Return the [x, y] coordinate for the center point of the cell that contains the specified text.  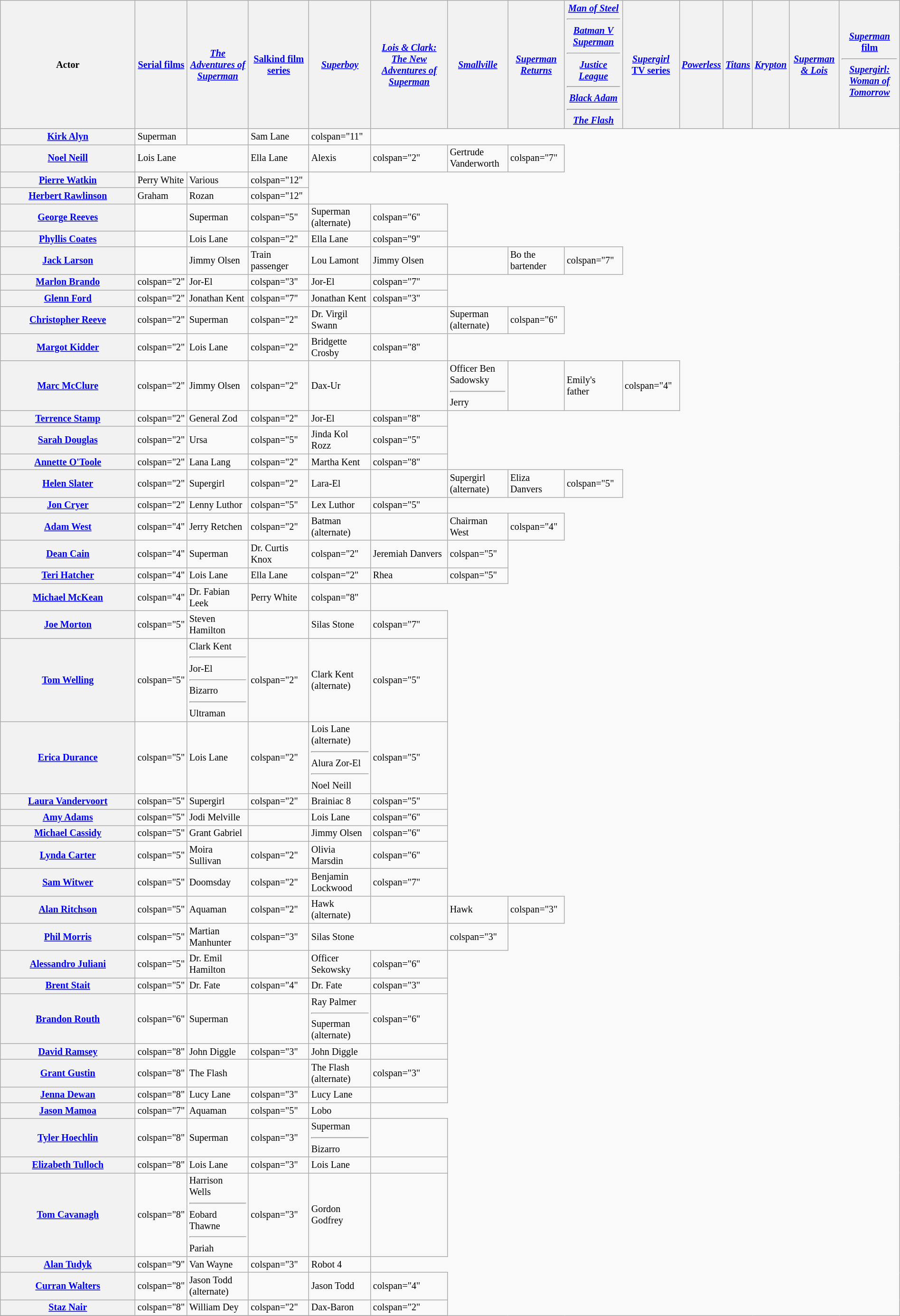
Serial films [161, 65]
Lex Luthor [340, 506]
Bo the bartender [536, 261]
Tyler Hoechlin [68, 1138]
Noel Neill [68, 159]
Ray PalmerSuperman (alternate) [340, 1019]
Martian Manhunter [217, 937]
Joe Morton [68, 625]
Jack Larson [68, 261]
Dr. Fabian Leek [217, 598]
Rhea [409, 576]
Batman (alternate) [340, 527]
Glenn Ford [68, 299]
Gertrude Vanderworth [478, 159]
Jon Cryer [68, 506]
Lenny Luthor [217, 506]
Man of SteelBatman V SupermanJustice LeagueBlack AdamThe Flash [593, 65]
Doomsday [217, 883]
Hawk [478, 910]
Sam Lane [279, 137]
Van Wayne [217, 1265]
Sam Witwer [68, 883]
Powerless [701, 65]
Adam West [68, 527]
Amy Adams [68, 818]
Dr. Curtis Knox [279, 555]
Brandon Routh [68, 1019]
Michael Cassidy [68, 834]
Gordon Godfrey [340, 1215]
Hawk (alternate) [340, 910]
Rozan [217, 196]
Terrence Stamp [68, 419]
SupermanBizarro [340, 1138]
Lynda Carter [68, 855]
Curran Walters [68, 1287]
Lois Lane (alternate)Alura Zor-ElNoel Neill [340, 758]
Krypton [771, 65]
Superman Returns [536, 65]
colspan="11" [340, 137]
Dr. Virgil Swann [340, 320]
Grant Gabriel [217, 834]
Jason Mamoa [68, 1111]
Elizabeth Tulloch [68, 1166]
Bridgette Crosby [340, 348]
Lana Lang [217, 462]
Various [217, 180]
Dr. Emil Hamilton [217, 965]
Lois & Clark: The New Adventures of Superman [409, 65]
Smallville [478, 65]
Train passenger [279, 261]
Clark Kent (alternate) [340, 680]
Margot Kidder [68, 348]
Lou Lamont [340, 261]
The Adventures of Superman [217, 65]
Jodi Melville [217, 818]
Titans [738, 65]
Erica Durance [68, 758]
Herbert Rawlinson [68, 196]
Superman film Supergirl: Woman of Tomorrow [870, 65]
Lobo [340, 1111]
Alexis [340, 159]
Dax-Baron [340, 1308]
Phyllis Coates [68, 239]
Michael McKean [68, 598]
Alan Ritchson [68, 910]
Helen Slater [68, 484]
Steven Hamilton [217, 625]
Benjamin Lockwood [340, 883]
Pierre Watkin [68, 180]
Moira Sullivan [217, 855]
Superboy [340, 65]
Supergirl TV series [651, 65]
Harrison WellsEobard ThawnePariah [217, 1215]
Clark KentJor-ElBizarroUltraman [217, 680]
Jason Todd [340, 1287]
The Flash (alternate) [340, 1073]
The Flash [217, 1073]
Grant Gustin [68, 1073]
Lara-El [340, 484]
Supergirl (alternate) [478, 484]
Phil Morris [68, 937]
Dean Cain [68, 555]
Marc McClure [68, 386]
Superman & Lois [814, 65]
Sarah Douglas [68, 441]
Martha Kent [340, 462]
Officer Ben SadowskyJerry [478, 386]
Alan Tudyk [68, 1265]
George Reeves [68, 218]
William Dey [217, 1308]
Brainiac 8 [340, 802]
Emily's father [593, 386]
Chairman West [478, 527]
Actor [68, 65]
Tom Welling [68, 680]
Brent Stait [68, 986]
Jerry Retchen [217, 527]
Annette O'Toole [68, 462]
Jenna Dewan [68, 1095]
Eliza Danvers [536, 484]
Jinda Kol Rozz [340, 441]
Tom Cavanagh [68, 1215]
General Zod [217, 419]
Dax-Ur [340, 386]
Officer Sekowsky [340, 965]
Laura Vandervoort [68, 802]
Alessandro Juliani [68, 965]
Robot 4 [340, 1265]
Salkind film series [279, 65]
Teri Hatcher [68, 576]
Olivia Marsdin [340, 855]
Ursa [217, 441]
Graham [161, 196]
Jeremiah Danvers [409, 555]
Jason Todd (alternate) [217, 1287]
Christopher Reeve [68, 320]
Staz Nair [68, 1308]
Marlon Brando [68, 282]
Kirk Alyn [68, 137]
David Ramsey [68, 1052]
